Pinpoint the cell where the given text exists, returning its (X, Y) midpoint coordinate. 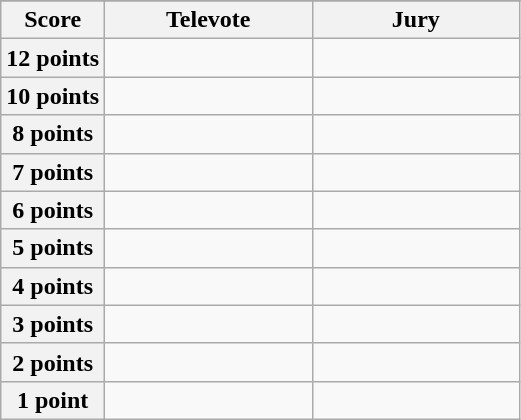
5 points (53, 248)
12 points (53, 58)
Televote (209, 20)
2 points (53, 362)
10 points (53, 96)
4 points (53, 286)
3 points (53, 324)
6 points (53, 210)
8 points (53, 134)
Score (53, 20)
Jury (416, 20)
7 points (53, 172)
1 point (53, 400)
